Pinpoint the cell where the given text exists, returning its (x, y) midpoint coordinate. 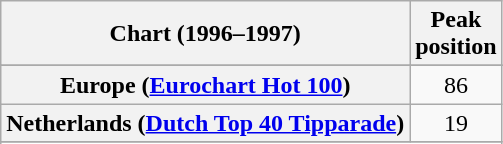
Peakposition (456, 34)
Netherlands (Dutch Top 40 Tipparade) (206, 123)
Chart (1996–1997) (206, 34)
Europe (Eurochart Hot 100) (206, 85)
19 (456, 123)
86 (456, 85)
